From the cell containing the given text, extract its center point as [x, y] coordinate. 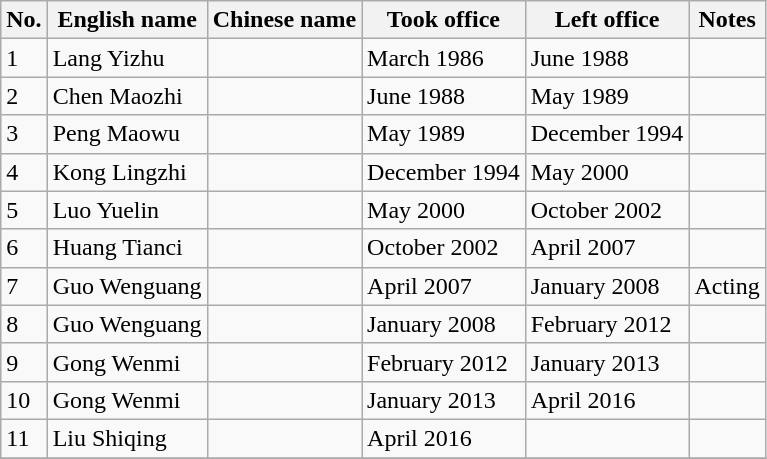
English name [127, 20]
Took office [444, 20]
Lang Yizhu [127, 58]
Chinese name [284, 20]
9 [24, 362]
1 [24, 58]
5 [24, 210]
8 [24, 324]
Liu Shiqing [127, 438]
No. [24, 20]
Kong Lingzhi [127, 172]
11 [24, 438]
4 [24, 172]
Acting [727, 286]
6 [24, 248]
Notes [727, 20]
7 [24, 286]
March 1986 [444, 58]
Peng Maowu [127, 134]
2 [24, 96]
Left office [607, 20]
Chen Maozhi [127, 96]
10 [24, 400]
Luo Yuelin [127, 210]
3 [24, 134]
Huang Tianci [127, 248]
